Pinpoint the cell where the given text exists, returning its [x, y] midpoint coordinate. 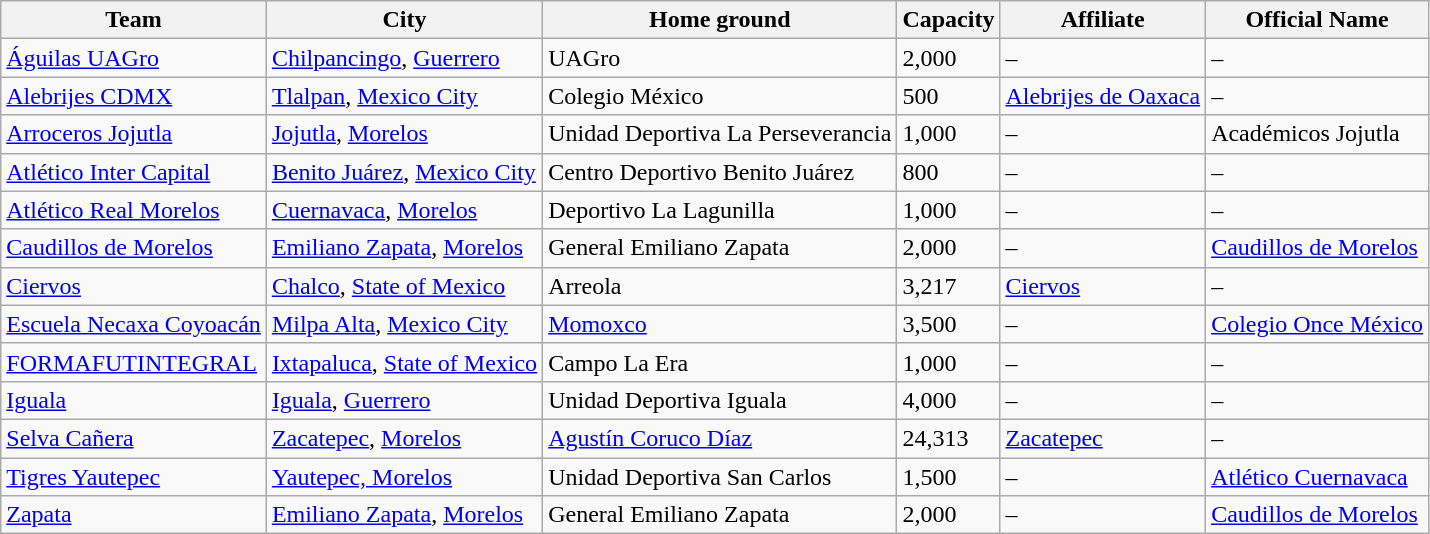
Campo La Era [720, 362]
Agustín Coruco Díaz [720, 438]
Alebrijes de Oaxaca [1103, 96]
City [404, 20]
Unidad Deportiva La Perseverancia [720, 134]
Iguala [134, 400]
Official Name [1318, 20]
Jojutla, Morelos [404, 134]
Alebrijes CDMX [134, 96]
Iguala, Guerrero [404, 400]
500 [948, 96]
Centro Deportivo Benito Juárez [720, 172]
Chilpancingo, Guerrero [404, 58]
24,313 [948, 438]
Atlético Inter Capital [134, 172]
Chalco, State of Mexico [404, 286]
UAGro [720, 58]
Atlético Cuernavaca [1318, 477]
Affiliate [1103, 20]
Águilas UAGro [134, 58]
4,000 [948, 400]
Zacatepec, Morelos [404, 438]
Home ground [720, 20]
Zacatepec [1103, 438]
Benito Juárez, Mexico City [404, 172]
Escuela Necaxa Coyoacán [134, 324]
Cuernavaca, Morelos [404, 210]
800 [948, 172]
Tigres Yautepec [134, 477]
3,217 [948, 286]
FORMAFUTINTEGRAL [134, 362]
Momoxco [720, 324]
Arreola [720, 286]
Capacity [948, 20]
Unidad Deportiva Iguala [720, 400]
Colegio México [720, 96]
3,500 [948, 324]
Team [134, 20]
Yautepec, Morelos [404, 477]
Zapata [134, 515]
Tlalpan, Mexico City [404, 96]
Arroceros Jojutla [134, 134]
1,500 [948, 477]
Milpa Alta, Mexico City [404, 324]
Selva Cañera [134, 438]
Académicos Jojutla [1318, 134]
Colegio Once México [1318, 324]
Unidad Deportiva San Carlos [720, 477]
Ixtapaluca, State of Mexico [404, 362]
Deportivo La Lagunilla [720, 210]
Atlético Real Morelos [134, 210]
